Return the [X, Y] coordinate for the center point of the cell that contains the specified text.  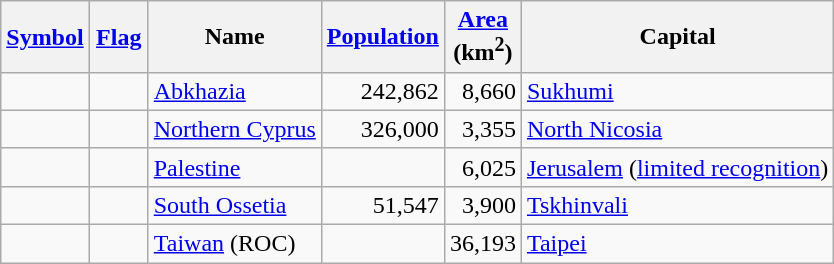
3,355 [482, 129]
Sukhumi [677, 91]
51,547 [382, 205]
Jerusalem (limited recognition) [677, 167]
36,193 [482, 244]
Name [234, 37]
242,862 [382, 91]
Northern Cyprus [234, 129]
South Ossetia [234, 205]
8,660 [482, 91]
North Nicosia [677, 129]
Area(km2) [482, 37]
3,900 [482, 205]
Symbol [45, 37]
6,025 [482, 167]
Flag [118, 37]
Abkhazia [234, 91]
Taipei [677, 244]
Palestine [234, 167]
Tskhinvali [677, 205]
Taiwan (ROC) [234, 244]
Capital [677, 37]
Population [382, 37]
326,000 [382, 129]
